Detect which cell encompasses the target text, then output its [x, y] center coordinate. 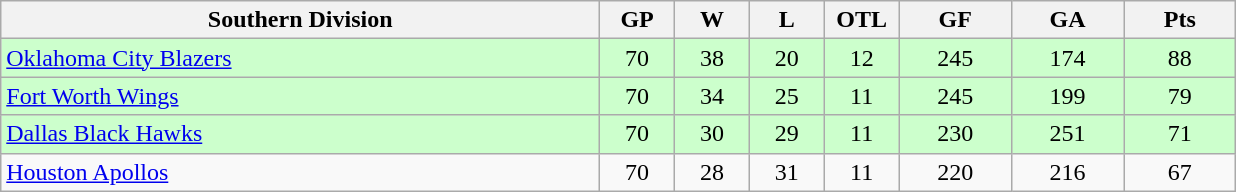
71 [1180, 134]
GF [955, 20]
Pts [1180, 20]
216 [1067, 172]
230 [955, 134]
25 [786, 96]
220 [955, 172]
L [786, 20]
Fort Worth Wings [300, 96]
30 [712, 134]
67 [1180, 172]
28 [712, 172]
GP [638, 20]
Oklahoma City Blazers [300, 58]
GA [1067, 20]
38 [712, 58]
Southern Division [300, 20]
31 [786, 172]
79 [1180, 96]
199 [1067, 96]
Dallas Black Hawks [300, 134]
34 [712, 96]
174 [1067, 58]
Houston Apollos [300, 172]
88 [1180, 58]
251 [1067, 134]
12 [862, 58]
W [712, 20]
20 [786, 58]
29 [786, 134]
OTL [862, 20]
